Find where the given text appears and provide that cell's center as [X, Y] coordinate. 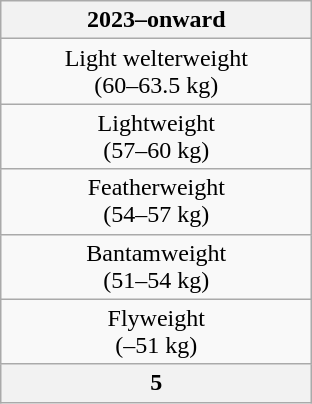
5 [156, 383]
Light welterweight(60–63.5 kg) [156, 72]
Featherweight(54–57 kg) [156, 202]
Bantamweight(51–54 kg) [156, 266]
2023–onward [156, 20]
Flyweight(–51 kg) [156, 332]
Lightweight(57–60 kg) [156, 136]
